From the cell containing the given text, extract its center point as [X, Y] coordinate. 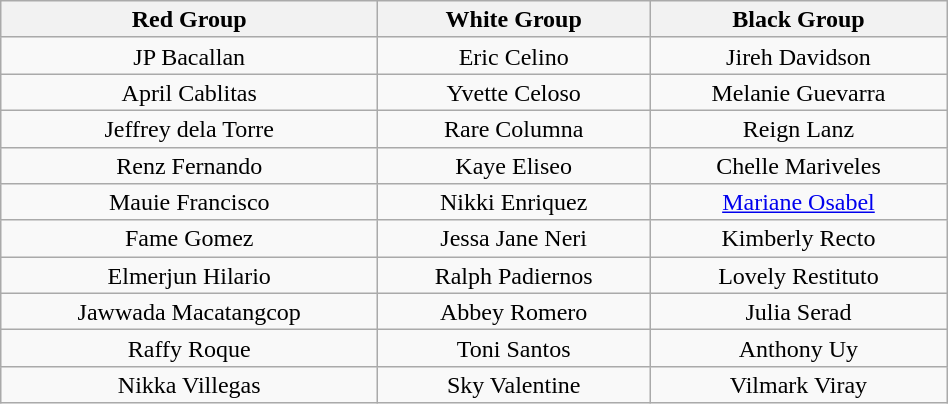
Abbey Romero [514, 312]
White Group [514, 20]
Red Group [190, 20]
Raffy Roque [190, 348]
Julia Serad [799, 312]
Reign Lanz [799, 128]
Ralph Padiernos [514, 276]
Elmerjun Hilario [190, 276]
Nikka Villegas [190, 384]
Jawwada Macatangcop [190, 312]
JP Bacallan [190, 56]
Toni Santos [514, 348]
Anthony Uy [799, 348]
Yvette Celoso [514, 92]
Jeffrey dela Torre [190, 128]
Renz Fernando [190, 166]
Eric Celino [514, 56]
Rare Columna [514, 128]
Mauie Francisco [190, 202]
Nikki Enriquez [514, 202]
Jireh Davidson [799, 56]
Jessa Jane Neri [514, 238]
Vilmark Viray [799, 384]
Mariane Osabel [799, 202]
Fame Gomez [190, 238]
April Cablitas [190, 92]
Chelle Mariveles [799, 166]
Melanie Guevarra [799, 92]
Black Group [799, 20]
Sky Valentine [514, 384]
Kaye Eliseo [514, 166]
Lovely Restituto [799, 276]
Kimberly Recto [799, 238]
